Find where the given text appears and provide that cell's center as [x, y] coordinate. 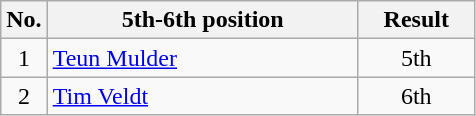
Result [416, 20]
5th-6th position [202, 20]
1 [24, 58]
2 [24, 96]
No. [24, 20]
Teun Mulder [202, 58]
5th [416, 58]
6th [416, 96]
Tim Veldt [202, 96]
